Provide the [x, y] coordinate of the cell's center where the given text is located.  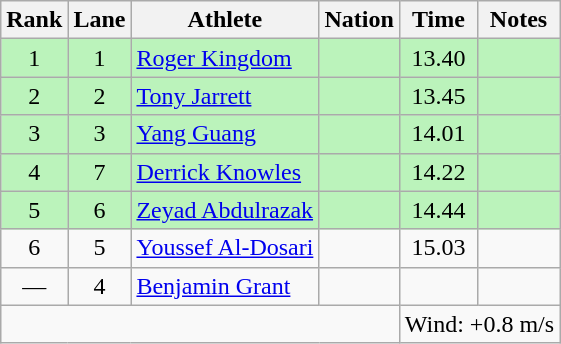
Rank [34, 20]
Tony Jarrett [225, 96]
Lane [100, 20]
Derrick Knowles [225, 172]
Benjamin Grant [225, 286]
Athlete [225, 20]
Zeyad Abdulrazak [225, 210]
7 [100, 172]
15.03 [438, 248]
Time [438, 20]
Wind: +0.8 m/s [479, 324]
Nation [359, 20]
13.45 [438, 96]
14.01 [438, 134]
Roger Kingdom [225, 58]
13.40 [438, 58]
14.44 [438, 210]
14.22 [438, 172]
— [34, 286]
Youssef Al-Dosari [225, 248]
Notes [518, 20]
Yang Guang [225, 134]
